Find where the given text appears and provide that cell's center as [X, Y] coordinate. 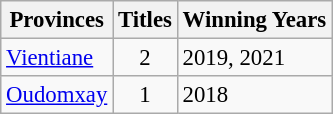
2 [146, 58]
Provinces [57, 20]
Oudomxay [57, 95]
Vientiane [57, 58]
Winning Years [254, 20]
2018 [254, 95]
1 [146, 95]
2019, 2021 [254, 58]
Titles [146, 20]
